Output the (X, Y) coordinate of the center of the cell containing the given text.  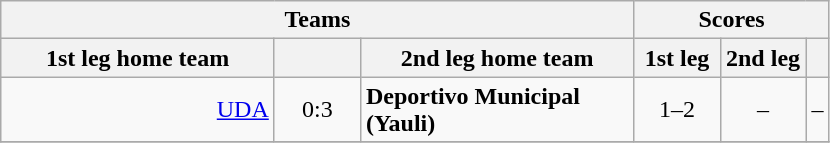
1–2 (677, 110)
UDA (138, 110)
1st leg home team (138, 58)
1st leg (677, 58)
Deportivo Municipal (Yauli) (497, 110)
2nd leg (763, 58)
Teams (318, 20)
Scores (732, 20)
2nd leg home team (497, 58)
0:3 (317, 110)
